Determine the (X, Y) coordinate at the center of the cell enclosing the given text.  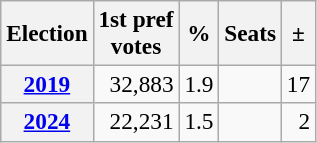
2 (298, 122)
Seats (250, 32)
17 (298, 84)
32,883 (136, 84)
± (298, 32)
1st prefvotes (136, 32)
1.5 (199, 122)
Election (47, 32)
2024 (47, 122)
22,231 (136, 122)
% (199, 32)
1.9 (199, 84)
2019 (47, 84)
